Detect which cell encompasses the target text, then output its [X, Y] center coordinate. 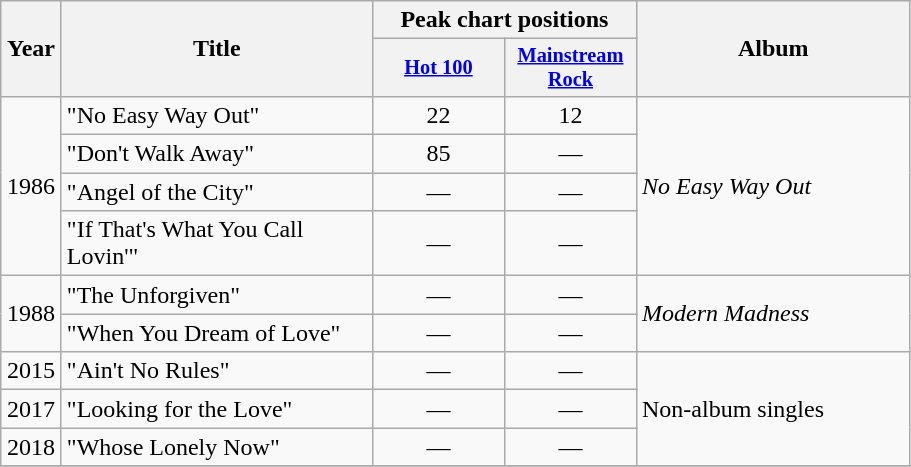
"The Unforgiven" [216, 295]
"No Easy Way Out" [216, 115]
"Angel of the City" [216, 192]
No Easy Way Out [773, 186]
Title [216, 49]
85 [438, 154]
Hot 100 [438, 68]
1986 [32, 186]
12 [570, 115]
Year [32, 49]
Peak chart positions [504, 20]
2018 [32, 447]
22 [438, 115]
1988 [32, 314]
"Don't Walk Away" [216, 154]
"When You Dream of Love" [216, 333]
Modern Madness [773, 314]
"If That's What You Call Lovin'" [216, 244]
Album [773, 49]
2017 [32, 409]
Non-album singles [773, 409]
2015 [32, 371]
"Looking for the Love" [216, 409]
"Whose Lonely Now" [216, 447]
Mainstream Rock [570, 68]
"Ain't No Rules" [216, 371]
